Determine the (x, y) coordinate at the center of the cell enclosing the given text.  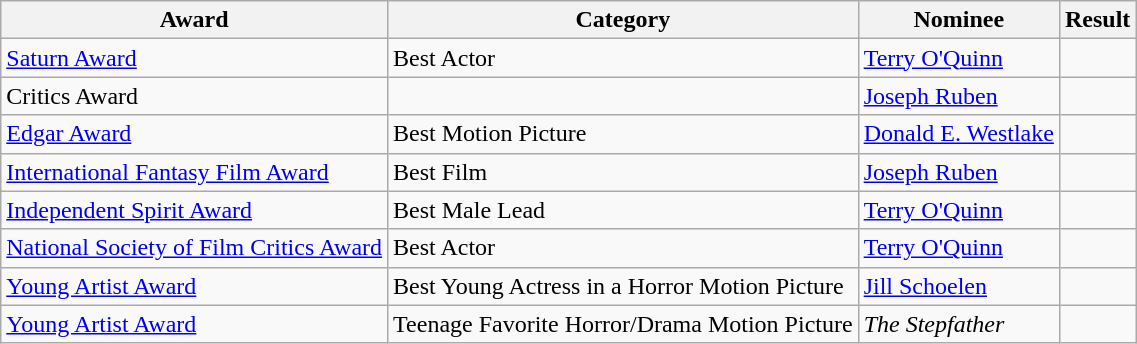
Award (194, 20)
Saturn Award (194, 58)
International Fantasy Film Award (194, 172)
The Stepfather (958, 324)
Donald E. Westlake (958, 134)
Edgar Award (194, 134)
Jill Schoelen (958, 286)
Best Young Actress in a Horror Motion Picture (624, 286)
Result (1097, 20)
Critics Award (194, 96)
Best Male Lead (624, 210)
Independent Spirit Award (194, 210)
National Society of Film Critics Award (194, 248)
Best Motion Picture (624, 134)
Best Film (624, 172)
Category (624, 20)
Nominee (958, 20)
Teenage Favorite Horror/Drama Motion Picture (624, 324)
